Detect which cell encompasses the target text, then output its (X, Y) center coordinate. 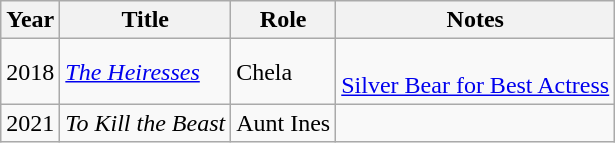
Title (146, 20)
Notes (476, 20)
Silver Bear for Best Actress (476, 72)
The Heiresses (146, 72)
Aunt Ines (284, 123)
To Kill the Beast (146, 123)
2021 (30, 123)
Chela (284, 72)
Year (30, 20)
2018 (30, 72)
Role (284, 20)
